Pinpoint the cell where the given text exists, returning its [X, Y] midpoint coordinate. 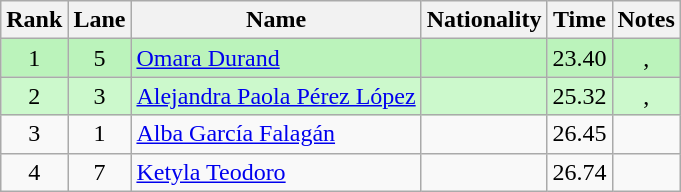
7 [100, 172]
5 [100, 58]
Rank [34, 20]
Omara Durand [276, 58]
2 [34, 96]
23.40 [580, 58]
4 [34, 172]
Notes [646, 20]
Alejandra Paola Pérez López [276, 96]
Name [276, 20]
26.74 [580, 172]
Lane [100, 20]
Time [580, 20]
25.32 [580, 96]
Ketyla Teodoro [276, 172]
Alba García Falagán [276, 134]
Nationality [484, 20]
26.45 [580, 134]
